Return the (x, y) coordinate for the center point of the cell that contains the specified text.  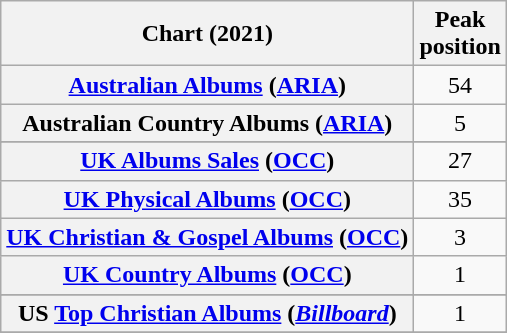
UK Christian & Gospel Albums (OCC) (208, 237)
UK Country Albums (OCC) (208, 275)
Chart (2021) (208, 34)
Peakposition (460, 34)
Australian Albums (ARIA) (208, 85)
5 (460, 123)
54 (460, 85)
UK Albums Sales (OCC) (208, 161)
27 (460, 161)
UK Physical Albums (OCC) (208, 199)
3 (460, 237)
35 (460, 199)
US Top Christian Albums (Billboard) (208, 313)
Australian Country Albums (ARIA) (208, 123)
